Output the [X, Y] coordinate of the center of the cell containing the given text.  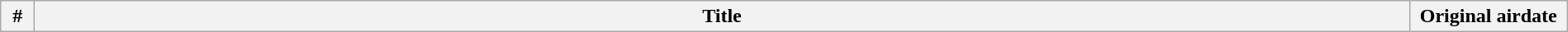
# [18, 16]
Original airdate [1489, 16]
Title [722, 16]
